Return the [x, y] coordinate for the center point of the cell that contains the specified text.  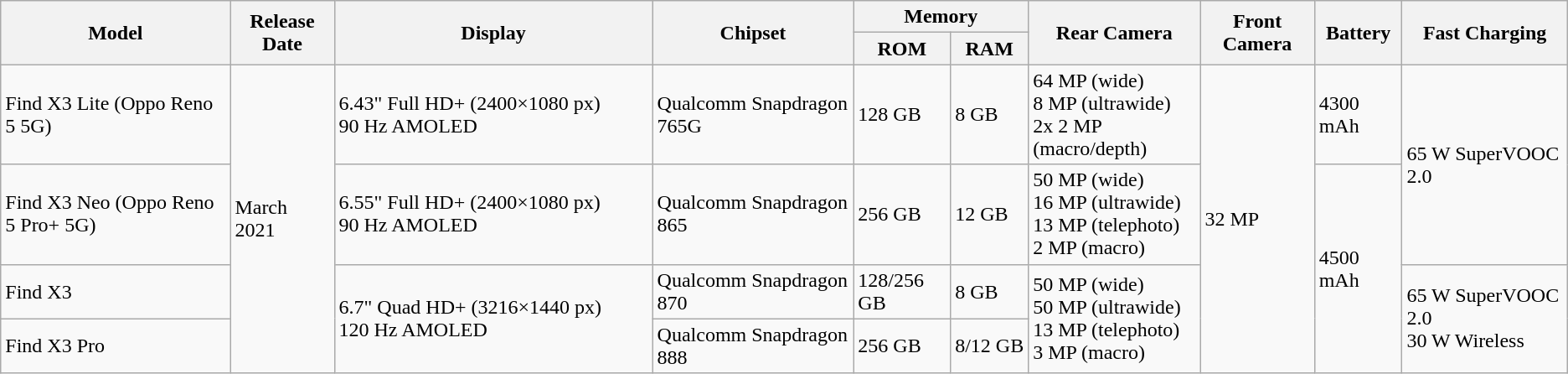
4500 mAh [1359, 268]
64 MP (wide)8 MP (ultrawide)2x 2 MP (macro/depth) [1114, 114]
Find X3 [116, 292]
Find X3 Lite (Oppo Reno 5 5G) [116, 114]
Find X3 Pro [116, 345]
Qualcomm Snapdragon 765G [753, 114]
50 MP (wide)50 MP (ultrawide)13 MP (telephoto)3 MP (macro) [1114, 319]
Qualcomm Snapdragon 865 [753, 215]
50 MP (wide)16 MP (ultrawide)13 MP (telephoto)2 MP (macro) [1114, 215]
65 W SuperVOOC 2.0 [1484, 164]
Model [116, 33]
RAM [990, 49]
6.55" Full HD+ (2400×1080 px) 90 Hz AMOLED [493, 215]
Battery [1359, 33]
Rear Camera [1114, 33]
Fast Charging [1484, 33]
32 MP [1257, 219]
65 W SuperVOOC 2.030 W Wireless [1484, 319]
ROM [902, 49]
Display [493, 33]
Release Date [282, 33]
6.7" Quad HD+ (3216×1440 px) 120 Hz AMOLED [493, 319]
Memory [941, 17]
128/256 GB [902, 292]
Qualcomm Snapdragon 888 [753, 345]
128 GB [902, 114]
Front Camera [1257, 33]
Find X3 Neo (Oppo Reno 5 Pro+ 5G) [116, 215]
6.43" Full HD+ (2400×1080 px) 90 Hz AMOLED [493, 114]
Qualcomm Snapdragon 870 [753, 292]
8/12 GB [990, 345]
Chipset [753, 33]
March 2021 [282, 219]
12 GB [990, 215]
4300 mAh [1359, 114]
